For the text-containing cell, return its midpoint in [X, Y] coordinate format. 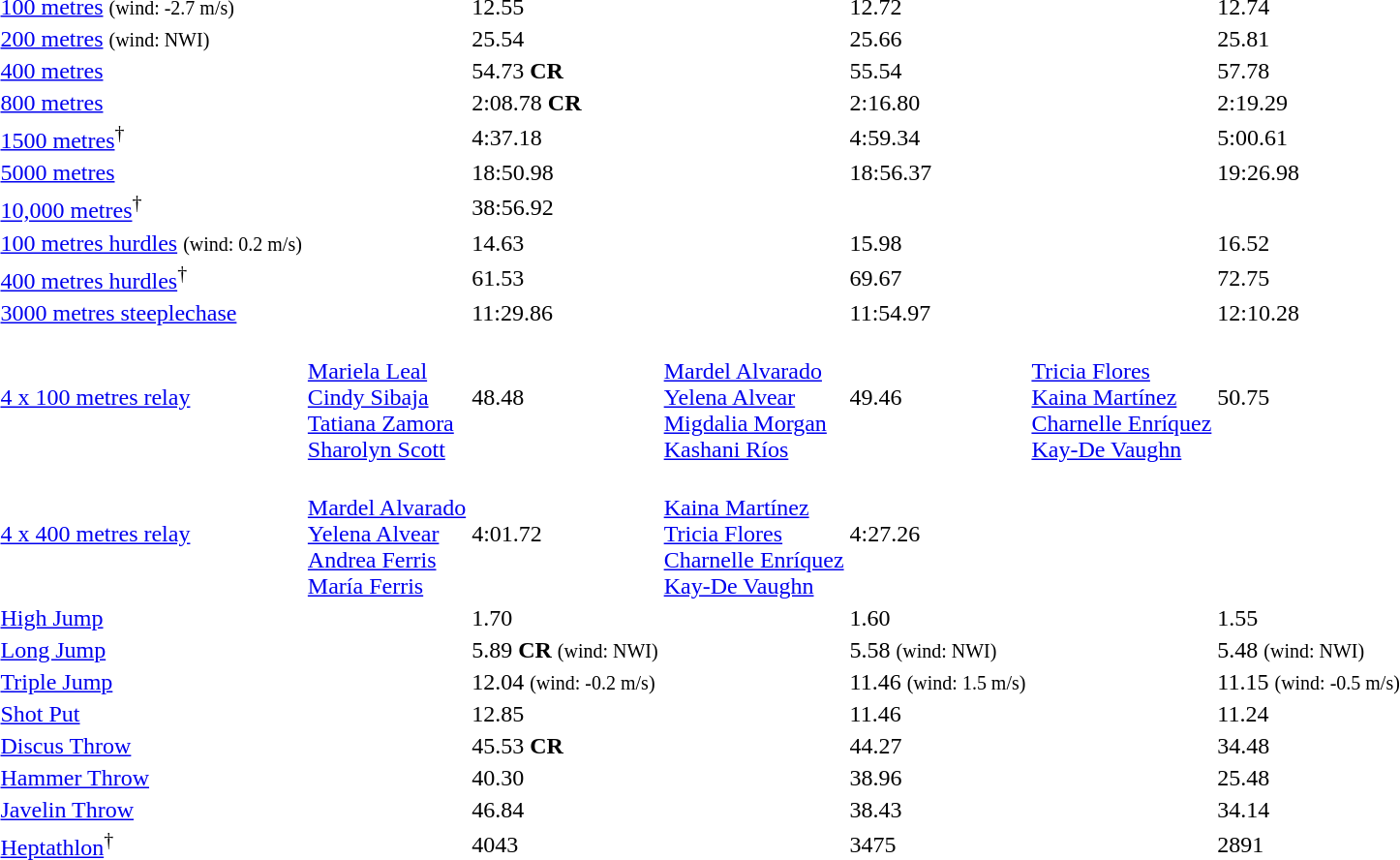
4:27.26 [937, 534]
11.46 [937, 714]
14.63 [565, 243]
11.46 (wind: 1.5 m/s) [937, 682]
1.60 [937, 618]
4:01.72 [565, 534]
49.46 [937, 397]
45.53 CR [565, 746]
1.70 [565, 618]
54.73 CR [565, 71]
12.85 [565, 714]
44.27 [937, 746]
38.43 [937, 810]
Tricia Flores Kaina Martínez Charnelle Enríquez Kay-De Vaughn [1121, 397]
12.04 (wind: -0.2 m/s) [565, 682]
Mardel Alvarado Yelena Alvear Migdalia Morgan Kashani Ríos [753, 397]
38:56.92 [565, 207]
18:50.98 [565, 172]
2:08.78 CR [565, 103]
69.67 [937, 278]
4:37.18 [565, 138]
11:54.97 [937, 313]
25.54 [565, 39]
Mariela Leal Cindy Sibaja Tatiana Zamora Sharolyn Scott [386, 397]
46.84 [565, 810]
Mardel Alvarado Yelena Alvear Andrea Ferris María Ferris [386, 534]
15.98 [937, 243]
38.96 [937, 778]
5.89 CR (wind: NWI) [565, 650]
55.54 [937, 71]
25.66 [937, 39]
2:16.80 [937, 103]
Kaina Martínez Tricia Flores Charnelle Enríquez Kay-De Vaughn [753, 534]
40.30 [565, 778]
5.58 (wind: NWI) [937, 650]
4:59.34 [937, 138]
18:56.37 [937, 172]
61.53 [565, 278]
11:29.86 [565, 313]
48.48 [565, 397]
